Pinpoint the cell where the given text exists, returning its (x, y) midpoint coordinate. 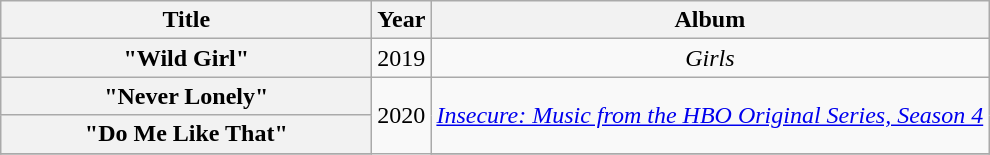
2019 (402, 58)
"Do Me Like That" (186, 134)
2020 (402, 115)
Girls (710, 58)
Year (402, 20)
Album (710, 20)
"Wild Girl" (186, 58)
"Never Lonely" (186, 96)
Insecure: Music from the HBO Original Series, Season 4 (710, 115)
Title (186, 20)
